Scan for the cell matching the given text and deliver its [x, y] coordinate at center. 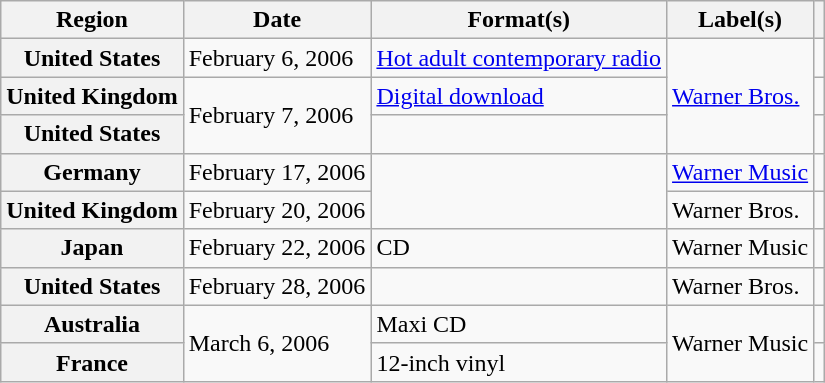
February 17, 2006 [277, 172]
Germany [92, 172]
Label(s) [740, 20]
February 22, 2006 [277, 248]
Digital download [519, 96]
Hot adult contemporary radio [519, 58]
France [92, 362]
February 7, 2006 [277, 115]
12-inch vinyl [519, 362]
Japan [92, 248]
February 28, 2006 [277, 286]
Format(s) [519, 20]
Region [92, 20]
Maxi CD [519, 324]
March 6, 2006 [277, 343]
February 6, 2006 [277, 58]
Australia [92, 324]
February 20, 2006 [277, 210]
Date [277, 20]
CD [519, 248]
